Locate the cell with the specified text and output its [X, Y] center coordinate. 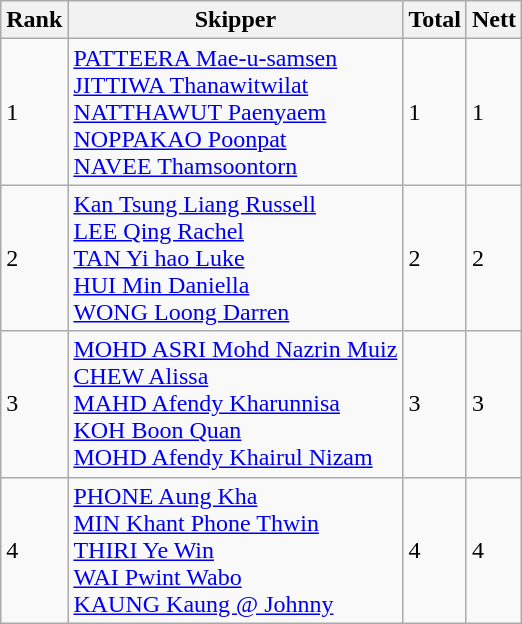
Total [435, 20]
Rank [34, 20]
Skipper [236, 20]
Nett [494, 20]
Kan Tsung Liang RussellLEE Qing RachelTAN Yi hao LukeHUI Min DaniellaWONG Loong Darren [236, 258]
PATTEERA Mae-u-samsenJITTIWA ThanawitwilatNATTHAWUT PaenyaemNOPPAKAO PoonpatNAVEE Thamsoontorn [236, 112]
MOHD ASRI Mohd Nazrin MuizCHEW AlissaMAHD Afendy KharunnisaKOH Boon QuanMOHD Afendy Khairul Nizam [236, 404]
PHONE Aung KhaMIN Khant Phone ThwinTHIRI Ye WinWAI Pwint WaboKAUNG Kaung @ Johnny [236, 550]
